Capture the cell that displays the provided text and extract its [x, y] central coordinate. 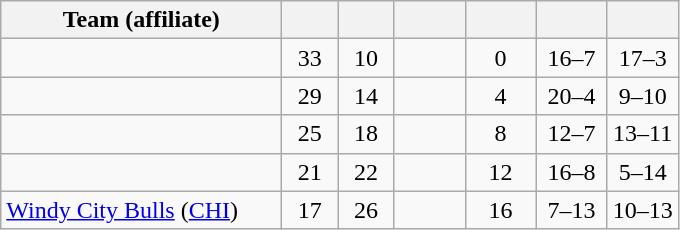
21 [310, 172]
29 [310, 96]
13–11 [642, 134]
17 [310, 210]
7–13 [572, 210]
16 [500, 210]
16–8 [572, 172]
8 [500, 134]
0 [500, 58]
14 [366, 96]
10 [366, 58]
26 [366, 210]
17–3 [642, 58]
20–4 [572, 96]
10–13 [642, 210]
12–7 [572, 134]
18 [366, 134]
9–10 [642, 96]
12 [500, 172]
25 [310, 134]
5–14 [642, 172]
4 [500, 96]
Windy City Bulls (CHI) [142, 210]
Team (affiliate) [142, 20]
22 [366, 172]
33 [310, 58]
16–7 [572, 58]
